Search for the cell housing the specified text and yield its (x, y) center coordinate. 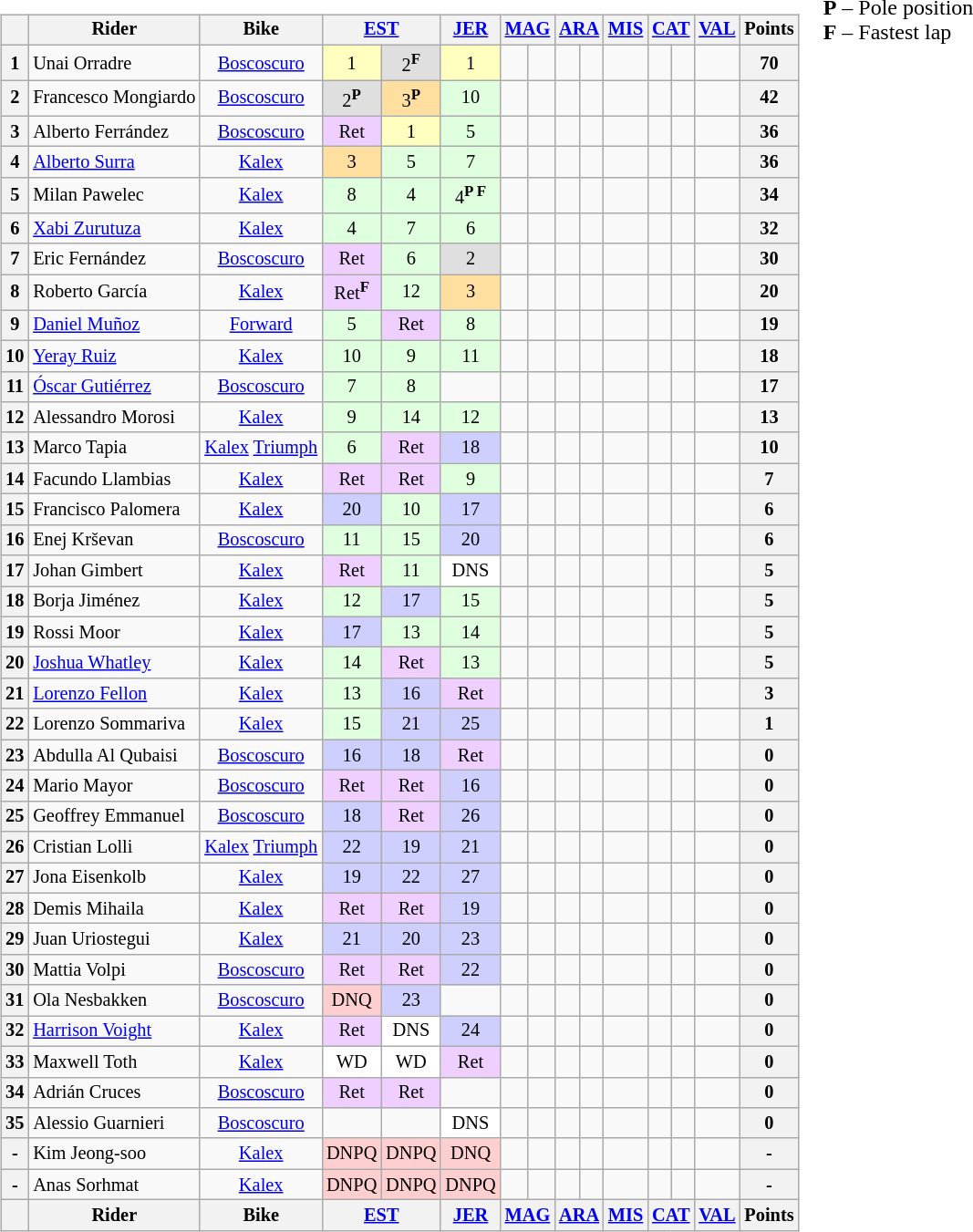
Enej Krševan (114, 540)
RetF (352, 292)
Facundo Llambias (114, 479)
Harrison Voight (114, 1031)
Kim Jeong-soo (114, 1154)
Johan Gimbert (114, 571)
4P F (471, 195)
Francisco Palomera (114, 510)
Cristian Lolli (114, 847)
Milan Pawelec (114, 195)
Yeray Ruiz (114, 356)
Alessio Guarnieri (114, 1123)
Anas Sorhmat (114, 1185)
Eric Fernández (114, 259)
42 (769, 98)
Jona Eisenkolb (114, 878)
70 (769, 62)
Adrián Cruces (114, 1092)
Forward (261, 326)
Demis Mihaila (114, 908)
Rossi Moor (114, 632)
Daniel Muñoz (114, 326)
Borja Jiménez (114, 602)
Abdulla Al Qubaisi (114, 755)
35 (15, 1123)
3P (410, 98)
2F (410, 62)
31 (15, 1000)
Mario Mayor (114, 786)
Joshua Whatley (114, 663)
Juan Uriostegui (114, 939)
29 (15, 939)
Alessandro Morosi (114, 418)
Alberto Ferrández (114, 131)
Lorenzo Sommariva (114, 724)
Francesco Mongiardo (114, 98)
Roberto García (114, 292)
Óscar Gutiérrez (114, 387)
28 (15, 908)
Lorenzo Fellon (114, 694)
Marco Tapia (114, 448)
Alberto Surra (114, 162)
Maxwell Toth (114, 1061)
2P (352, 98)
Geoffrey Emmanuel (114, 816)
Xabi Zurutuza (114, 228)
Ola Nesbakken (114, 1000)
Mattia Volpi (114, 970)
Unai Orradre (114, 62)
33 (15, 1061)
